Extract the (x, y) coordinate from the center of the cell holding the provided text.  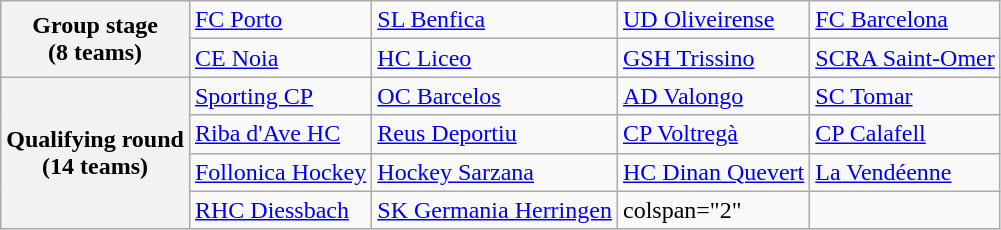
FC Barcelona (905, 20)
Hockey Sarzana (495, 172)
CE Noia (280, 58)
FC Porto (280, 20)
HC Dinan Quevert (713, 172)
colspan="2" (713, 210)
UD Oliveirense (713, 20)
Group stage(8 teams) (96, 39)
Qualifying round(14 teams) (96, 153)
OC Barcelos (495, 96)
SC Tomar (905, 96)
CP Calafell (905, 134)
Riba d'Ave HC (280, 134)
RHC Diessbach (280, 210)
La Vendéenne (905, 172)
SCRA Saint-Omer (905, 58)
SK Germania Herringen (495, 210)
Follonica Hockey (280, 172)
CP Voltregà (713, 134)
Reus Deportiu (495, 134)
AD Valongo (713, 96)
HC Liceo (495, 58)
SL Benfica (495, 20)
Sporting CP (280, 96)
GSH Trissino (713, 58)
